Extract the (x, y) coordinate from the center of the cell holding the provided text.  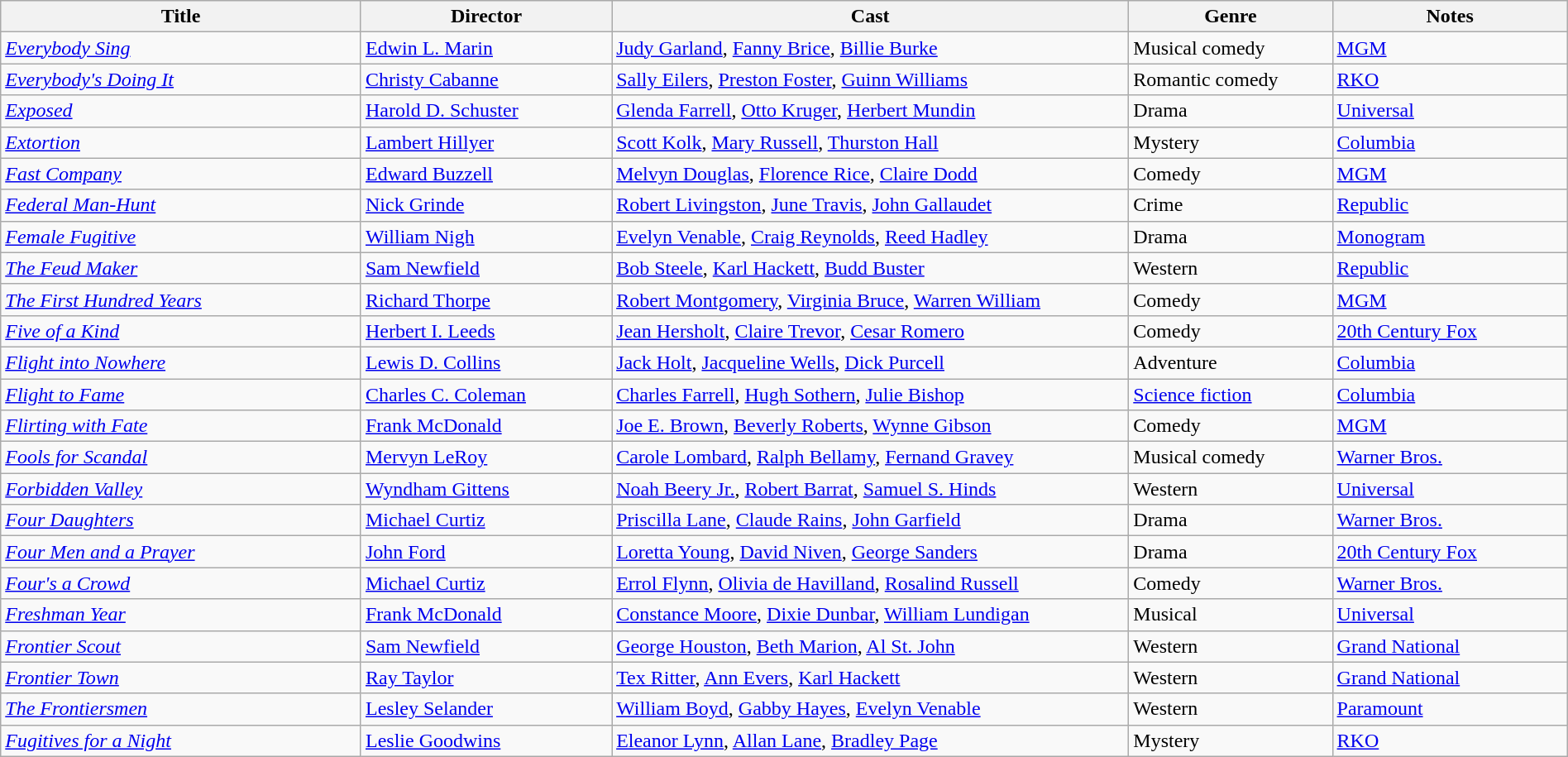
Flirting with Fate (181, 426)
Flight to Fame (181, 395)
Five of a Kind (181, 331)
Constance Moore, Dixie Dunbar, William Lundigan (870, 615)
Romantic comedy (1231, 79)
Paramount (1450, 709)
Sally Eilers, Preston Foster, Guinn Williams (870, 79)
Freshman Year (181, 615)
Herbert I. Leeds (486, 331)
Wyndham Gittens (486, 489)
Tex Ritter, Ann Evers, Karl Hackett (870, 678)
Cast (870, 17)
Charles Farrell, Hugh Sothern, Julie Bishop (870, 395)
George Houston, Beth Marion, Al St. John (870, 646)
Science fiction (1231, 395)
Judy Garland, Fanny Brice, Billie Burke (870, 48)
Lambert Hillyer (486, 142)
Fast Company (181, 174)
William Nigh (486, 237)
Carole Lombard, Ralph Bellamy, Fernand Gravey (870, 458)
Federal Man-Hunt (181, 205)
Fools for Scandal (181, 458)
Robert Montgomery, Virginia Bruce, Warren William (870, 299)
Title (181, 17)
Frontier Town (181, 678)
Robert Livingston, June Travis, John Gallaudet (870, 205)
Evelyn Venable, Craig Reynolds, Reed Hadley (870, 237)
Lewis D. Collins (486, 362)
Christy Cabanne (486, 79)
Jean Hersholt, Claire Trevor, Cesar Romero (870, 331)
Mervyn LeRoy (486, 458)
Notes (1450, 17)
Genre (1231, 17)
Fugitives for a Night (181, 740)
Monogram (1450, 237)
Charles C. Coleman (486, 395)
Lesley Selander (486, 709)
Noah Beery Jr., Robert Barrat, Samuel S. Hinds (870, 489)
Melvyn Douglas, Florence Rice, Claire Dodd (870, 174)
Jack Holt, Jacqueline Wells, Dick Purcell (870, 362)
Flight into Nowhere (181, 362)
Harold D. Schuster (486, 111)
Errol Flynn, Olivia de Havilland, Rosalind Russell (870, 583)
Edwin L. Marin (486, 48)
Ray Taylor (486, 678)
Exposed (181, 111)
Female Fugitive (181, 237)
Priscilla Lane, Claude Rains, John Garfield (870, 520)
Extortion (181, 142)
Adventure (1231, 362)
Joe E. Brown, Beverly Roberts, Wynne Gibson (870, 426)
Scott Kolk, Mary Russell, Thurston Hall (870, 142)
Four Men and a Prayer (181, 552)
Everybody Sing (181, 48)
Glenda Farrell, Otto Kruger, Herbert Mundin (870, 111)
Nick Grinde (486, 205)
Four's a Crowd (181, 583)
The Frontiersmen (181, 709)
Richard Thorpe (486, 299)
Loretta Young, David Niven, George Sanders (870, 552)
The First Hundred Years (181, 299)
John Ford (486, 552)
Crime (1231, 205)
The Feud Maker (181, 268)
Four Daughters (181, 520)
Director (486, 17)
Forbidden Valley (181, 489)
Everybody's Doing It (181, 79)
Leslie Goodwins (486, 740)
William Boyd, Gabby Hayes, Evelyn Venable (870, 709)
Frontier Scout (181, 646)
Musical (1231, 615)
Bob Steele, Karl Hackett, Budd Buster (870, 268)
Edward Buzzell (486, 174)
Eleanor Lynn, Allan Lane, Bradley Page (870, 740)
